For the text-containing cell, return its midpoint in [X, Y] coordinate format. 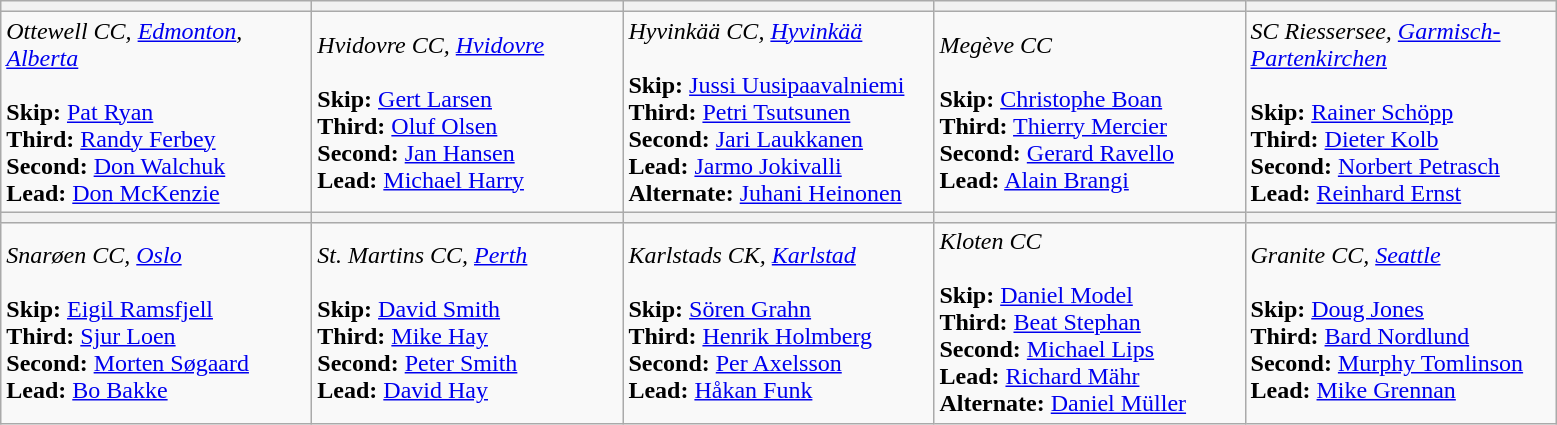
St. Martins CC, PerthSkip: David Smith Third: Mike Hay Second: Peter Smith Lead: David Hay [468, 323]
Karlstads CK, Karlstad Skip: Sören Grahn Third: Henrik Holmberg Second: Per Axelsson Lead: Håkan Funk [778, 323]
Ottewell CC, Edmonton, Alberta Skip: Pat Ryan Third: Randy Ferbey Second: Don Walchuk Lead: Don McKenzie [156, 112]
Granite CC, Seattle Skip: Doug Jones Third: Bard Nordlund Second: Murphy Tomlinson Lead: Mike Grennan [1400, 323]
Megève CC Skip: Christophe Boan Third: Thierry Mercier Second: Gerard Ravello Lead: Alain Brangi [1090, 112]
Hyvinkää CC, Hyvinkää Skip: Jussi Uusipaavalniemi Third: Petri Tsutsunen Second: Jari Laukkanen Lead: Jarmo Jokivalli Alternate: Juhani Heinonen [778, 112]
Hvidovre CC, HvidovreSkip: Gert Larsen Third: Oluf Olsen Second: Jan Hansen Lead: Michael Harry [468, 112]
SC Riessersee, Garmisch-Partenkirchen Skip: Rainer Schöpp Third: Dieter Kolb Second: Norbert Petrasch Lead: Reinhard Ernst [1400, 112]
Snarøen CC, Oslo Skip: Eigil Ramsfjell Third: Sjur Loen Second: Morten Søgaard Lead: Bo Bakke [156, 323]
Kloten CC Skip: Daniel Model Third: Beat Stephan Second: Michael Lips Lead: Richard Mähr Alternate: Daniel Müller [1090, 323]
